From the cell containing the given text, extract its center point as [x, y] coordinate. 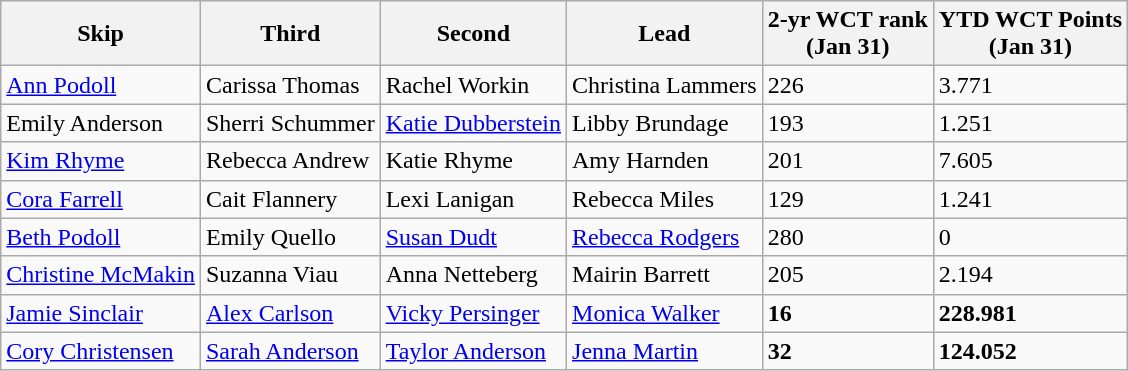
Alex Carlson [290, 313]
1.241 [1030, 199]
Cait Flannery [290, 199]
129 [848, 199]
Taylor Anderson [473, 351]
Katie Rhyme [473, 161]
Lexi Lanigan [473, 199]
Mairin Barrett [665, 275]
Rebecca Miles [665, 199]
124.052 [1030, 351]
Katie Dubberstein [473, 123]
Susan Dudt [473, 237]
Second [473, 34]
Rachel Workin [473, 85]
193 [848, 123]
Carissa Thomas [290, 85]
Rebecca Rodgers [665, 237]
1.251 [1030, 123]
228.981 [1030, 313]
Vicky Persinger [473, 313]
0 [1030, 237]
Amy Harnden [665, 161]
Jamie Sinclair [101, 313]
7.605 [1030, 161]
Skip [101, 34]
Kim Rhyme [101, 161]
Third [290, 34]
Sarah Anderson [290, 351]
Beth Podoll [101, 237]
Anna Netteberg [473, 275]
226 [848, 85]
Rebecca Andrew [290, 161]
280 [848, 237]
16 [848, 313]
Suzanna Viau [290, 275]
205 [848, 275]
Christine McMakin [101, 275]
32 [848, 351]
Ann Podoll [101, 85]
Emily Quello [290, 237]
Libby Brundage [665, 123]
Christina Lammers [665, 85]
Sherri Schummer [290, 123]
Jenna Martin [665, 351]
Emily Anderson [101, 123]
Cory Christensen [101, 351]
YTD WCT Points (Jan 31) [1030, 34]
Lead [665, 34]
Monica Walker [665, 313]
Cora Farrell [101, 199]
2.194 [1030, 275]
2-yr WCT rank (Jan 31) [848, 34]
3.771 [1030, 85]
201 [848, 161]
